Return the [X, Y] coordinate for the center point of the cell that contains the specified text.  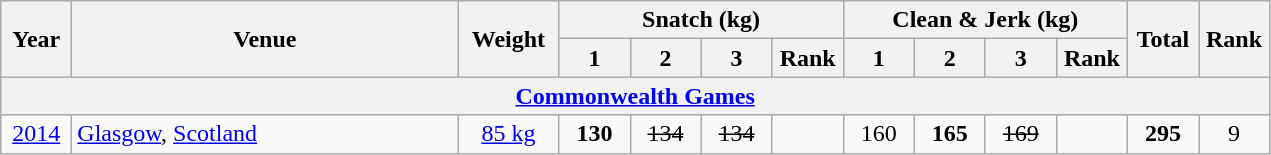
Total [1162, 39]
85 kg [508, 134]
169 [1020, 134]
160 [878, 134]
Weight [508, 39]
165 [950, 134]
Year [36, 39]
Commonwealth Games [636, 96]
Snatch (kg) [701, 20]
2014 [36, 134]
Clean & Jerk (kg) [985, 20]
130 [594, 134]
Glasgow, Scotland [265, 134]
9 [1234, 134]
295 [1162, 134]
Venue [265, 39]
